Determine the [X, Y] coordinate at the center of the cell enclosing the given text.  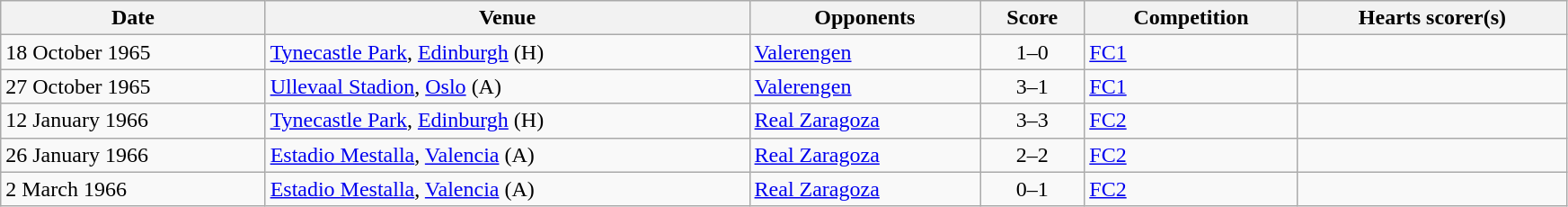
12 January 1966 [133, 121]
Venue [507, 18]
2–2 [1032, 155]
27 October 1965 [133, 86]
1–0 [1032, 52]
0–1 [1032, 189]
Opponents [864, 18]
Hearts scorer(s) [1432, 18]
Competition [1192, 18]
Ullevaal Stadion, Oslo (A) [507, 86]
26 January 1966 [133, 155]
18 October 1965 [133, 52]
3–1 [1032, 86]
3–3 [1032, 121]
Date [133, 18]
Score [1032, 18]
2 March 1966 [133, 189]
